Detect which cell encompasses the target text, then output its [x, y] center coordinate. 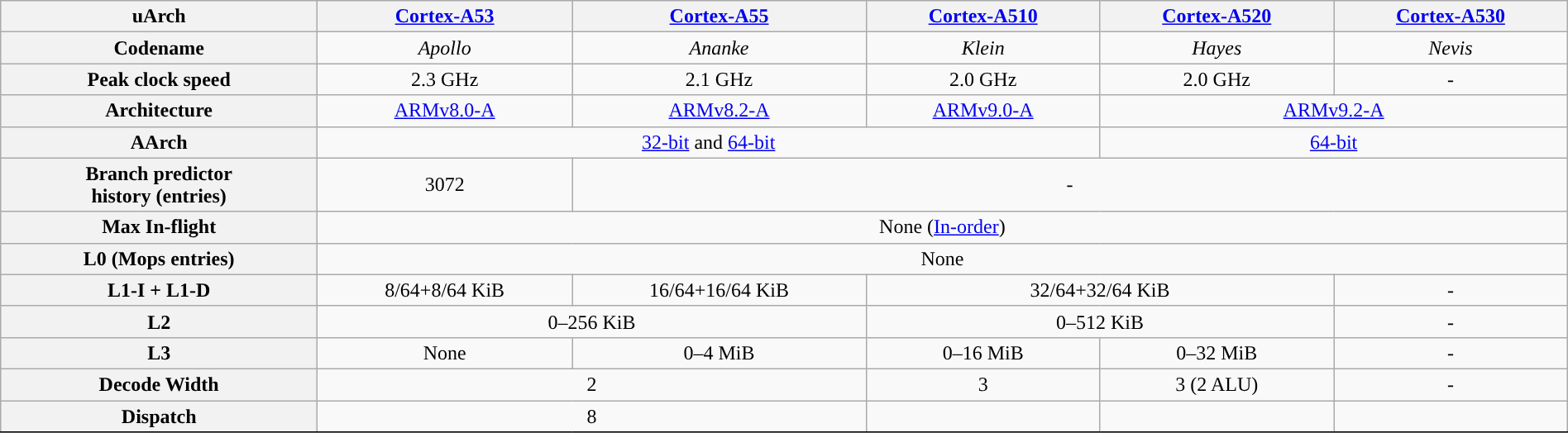
16/64+16/64 KiB [719, 290]
Cortex-A530 [1451, 17]
uArch [159, 17]
Cortex-A510 [982, 17]
Cortex-A53 [445, 17]
Decode Width [159, 384]
0–4 MiB [719, 353]
Branch predictor history (entries) [159, 185]
Ananke [719, 48]
Max In-flight [159, 227]
Architecture [159, 111]
ARMv8.2-A [719, 111]
32/64+32/64 KiB [1100, 290]
0–16 MiB [982, 353]
0–512 KiB [1100, 321]
ARMv9.2-A [1333, 111]
ARMv8.0-A [445, 111]
3 [982, 384]
Peak clock speed [159, 79]
ARMv9.0-A [982, 111]
2.1 GHz [719, 79]
Hayes [1217, 48]
8 [592, 416]
2.3 GHz [445, 79]
Apollo [445, 48]
32-bit and 64-bit [709, 142]
Cortex-A520 [1217, 17]
64-bit [1333, 142]
0–256 KiB [592, 321]
Codename [159, 48]
2 [592, 384]
L0 (Mops entries) [159, 259]
Nevis [1451, 48]
3072 [445, 185]
Dispatch [159, 416]
None (In-order) [943, 227]
L1-I + L1-D [159, 290]
3 (2 ALU) [1217, 384]
AArch [159, 142]
0–32 MiB [1217, 353]
Klein [982, 48]
L3 [159, 353]
Cortex-A55 [719, 17]
L2 [159, 321]
8/64+8/64 KiB [445, 290]
